Find where the given text appears and provide that cell's center as [x, y] coordinate. 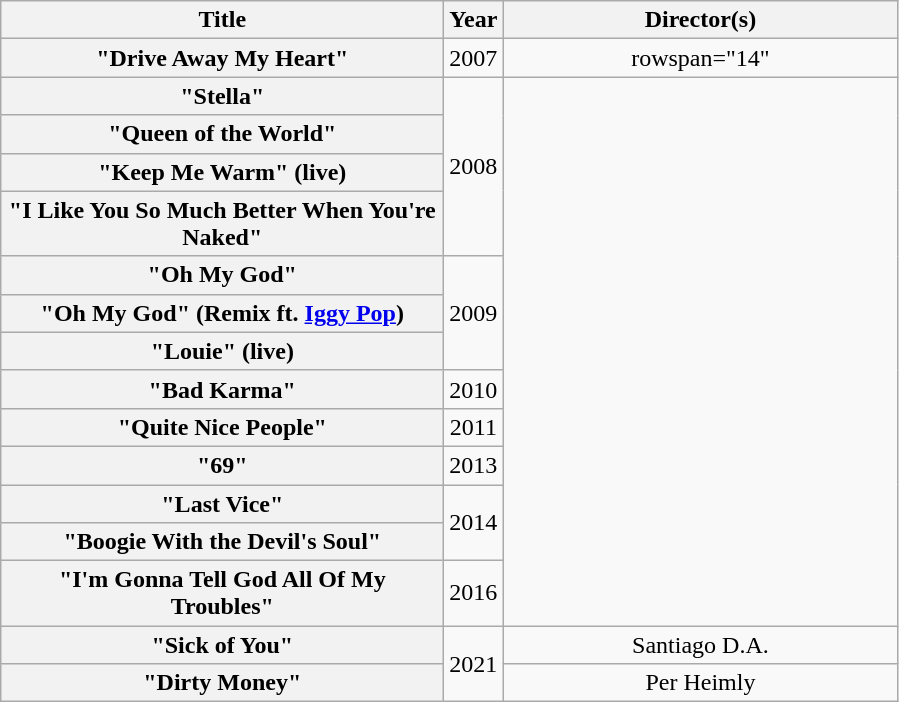
2021 [474, 664]
Per Heimly [700, 683]
2007 [474, 58]
"I'm Gonna Tell God All Of My Troubles" [222, 594]
"Queen of the World" [222, 134]
2011 [474, 427]
"Bad Karma" [222, 389]
"Boogie With the Devil's Soul" [222, 542]
2014 [474, 522]
"69" [222, 465]
"Stella" [222, 96]
2008 [474, 166]
"Quite Nice People" [222, 427]
Santiago D.A. [700, 645]
"Drive Away My Heart" [222, 58]
rowspan="14" [700, 58]
"I Like You So Much Better When You're Naked" [222, 224]
2013 [474, 465]
"Dirty Money" [222, 683]
Title [222, 20]
2009 [474, 313]
2010 [474, 389]
Year [474, 20]
"Oh My God" (Remix ft. Iggy Pop) [222, 313]
"Oh My God" [222, 275]
2016 [474, 594]
"Louie" (live) [222, 351]
"Last Vice" [222, 503]
Director(s) [700, 20]
"Keep Me Warm" (live) [222, 172]
"Sick of You" [222, 645]
